For the text-containing cell, return its midpoint in (X, Y) coordinate format. 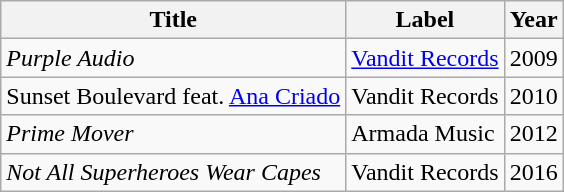
Sunset Boulevard feat. Ana Criado (174, 96)
Purple Audio (174, 58)
2010 (534, 96)
Armada Music (425, 134)
Label (425, 20)
Not All Superheroes Wear Capes (174, 172)
2012 (534, 134)
Year (534, 20)
2016 (534, 172)
2009 (534, 58)
Title (174, 20)
Prime Mover (174, 134)
